Pinpoint the cell where the given text exists, returning its (x, y) midpoint coordinate. 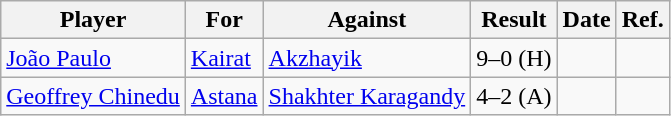
Player (94, 20)
Result (514, 20)
Shakhter Karagandy (367, 96)
João Paulo (94, 58)
Ref. (642, 20)
Against (367, 20)
9–0 (H) (514, 58)
Date (586, 20)
For (224, 20)
4–2 (A) (514, 96)
Astana (224, 96)
Geoffrey Chinedu (94, 96)
Kairat (224, 58)
Akzhayik (367, 58)
